Return the [X, Y] coordinate for the center point of the cell that contains the specified text.  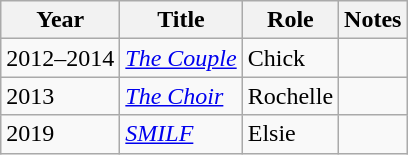
Chick [290, 58]
The Couple [181, 58]
Notes [373, 20]
2013 [60, 96]
SMILF [181, 134]
2019 [60, 134]
Year [60, 20]
Title [181, 20]
Role [290, 20]
Rochelle [290, 96]
2012–2014 [60, 58]
Elsie [290, 134]
The Choir [181, 96]
